Detect which cell encompasses the target text, then output its (x, y) center coordinate. 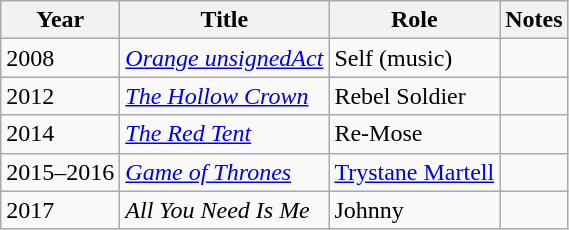
Re-Mose (414, 134)
2012 (60, 96)
2015–2016 (60, 172)
The Hollow Crown (224, 96)
2017 (60, 210)
Year (60, 20)
Notes (534, 20)
Game of Thrones (224, 172)
Self (music) (414, 58)
2008 (60, 58)
All You Need Is Me (224, 210)
2014 (60, 134)
Orange unsignedAct (224, 58)
The Red Tent (224, 134)
Trystane Martell (414, 172)
Johnny (414, 210)
Title (224, 20)
Role (414, 20)
Rebel Soldier (414, 96)
